Identify which cell holds the provided text, then report its [x, y] central coordinate. 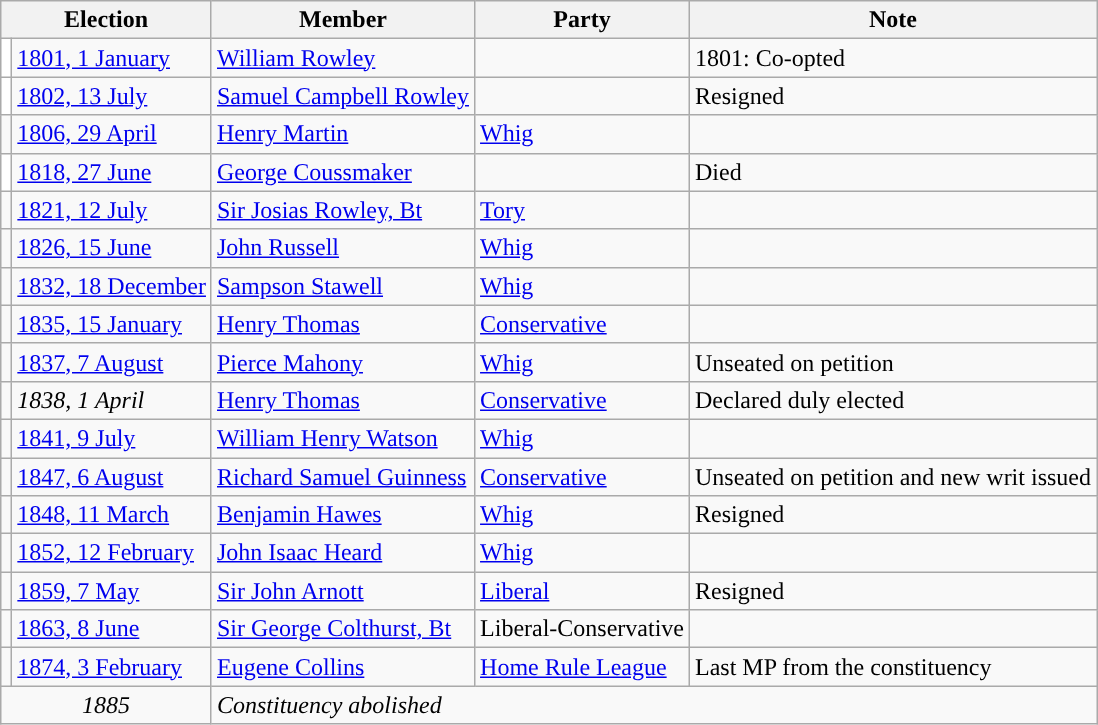
Declared duly elected [894, 400]
1838, 1 April [112, 400]
John Russell [342, 248]
George Coussmaker [342, 172]
Liberal-Conservative [582, 629]
1806, 29 April [112, 134]
Benjamin Hawes [342, 515]
Home Rule League [582, 667]
1848, 11 March [112, 515]
Member [342, 20]
Last MP from the constituency [894, 667]
Henry Martin [342, 134]
1837, 7 August [112, 362]
1801, 1 January [112, 58]
William Henry Watson [342, 438]
1835, 15 January [112, 324]
Constituency abolished [654, 705]
1832, 18 December [112, 286]
1885 [106, 705]
1802, 13 July [112, 96]
Sampson Stawell [342, 286]
Tory [582, 210]
Richard Samuel Guinness [342, 477]
1821, 12 July [112, 210]
Unseated on petition and new writ issued [894, 477]
1841, 9 July [112, 438]
Eugene Collins [342, 667]
1874, 3 February [112, 667]
Election [106, 20]
Samuel Campbell Rowley [342, 96]
1859, 7 May [112, 591]
Sir Josias Rowley, Bt [342, 210]
1826, 15 June [112, 248]
Sir George Colthurst, Bt [342, 629]
Pierce Mahony [342, 362]
Died [894, 172]
1852, 12 February [112, 553]
Sir John Arnott [342, 591]
Unseated on petition [894, 362]
Liberal [582, 591]
1818, 27 June [112, 172]
1801: Co-opted [894, 58]
William Rowley [342, 58]
Party [582, 20]
1863, 8 June [112, 629]
Note [894, 20]
1847, 6 August [112, 477]
John Isaac Heard [342, 553]
